Scan for the cell matching the given text and deliver its (x, y) coordinate at center. 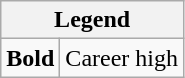
Career high (122, 58)
Bold (30, 58)
Legend (92, 20)
